Extract the (x, y) coordinate from the center of the cell holding the provided text.  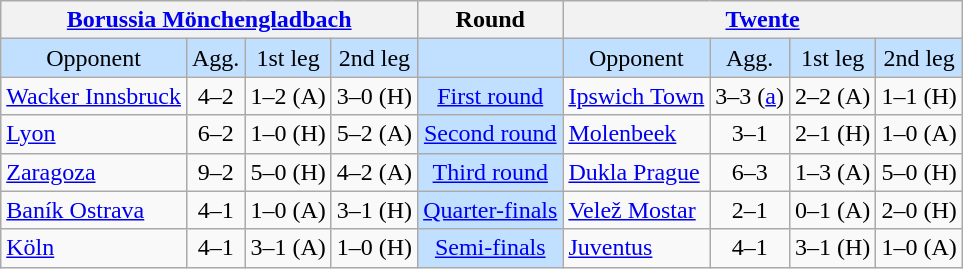
1–2 (A) (288, 96)
Twente (762, 20)
6–2 (215, 134)
3–3 (a) (750, 96)
6–3 (750, 172)
5–2 (A) (374, 134)
4–2 (A) (374, 172)
3–1 (A) (288, 248)
Borussia Mönchengladbach (210, 20)
First round (490, 96)
Velež Mostar (636, 210)
Round (490, 20)
3–1 (750, 134)
2–1 (H) (832, 134)
0–1 (A) (832, 210)
Zaragoza (94, 172)
Ipswich Town (636, 96)
2–2 (A) (832, 96)
Baník Ostrava (94, 210)
Third round (490, 172)
Semi-finals (490, 248)
3–0 (H) (374, 96)
1–3 (A) (832, 172)
Wacker Innsbruck (94, 96)
Quarter-finals (490, 210)
4–2 (215, 96)
Dukla Prague (636, 172)
Molenbeek (636, 134)
Lyon (94, 134)
Second round (490, 134)
9–2 (215, 172)
Köln (94, 248)
Juventus (636, 248)
2–1 (750, 210)
1–1 (H) (919, 96)
2–0 (H) (919, 210)
